Identify which cell holds the provided text, then report its [X, Y] central coordinate. 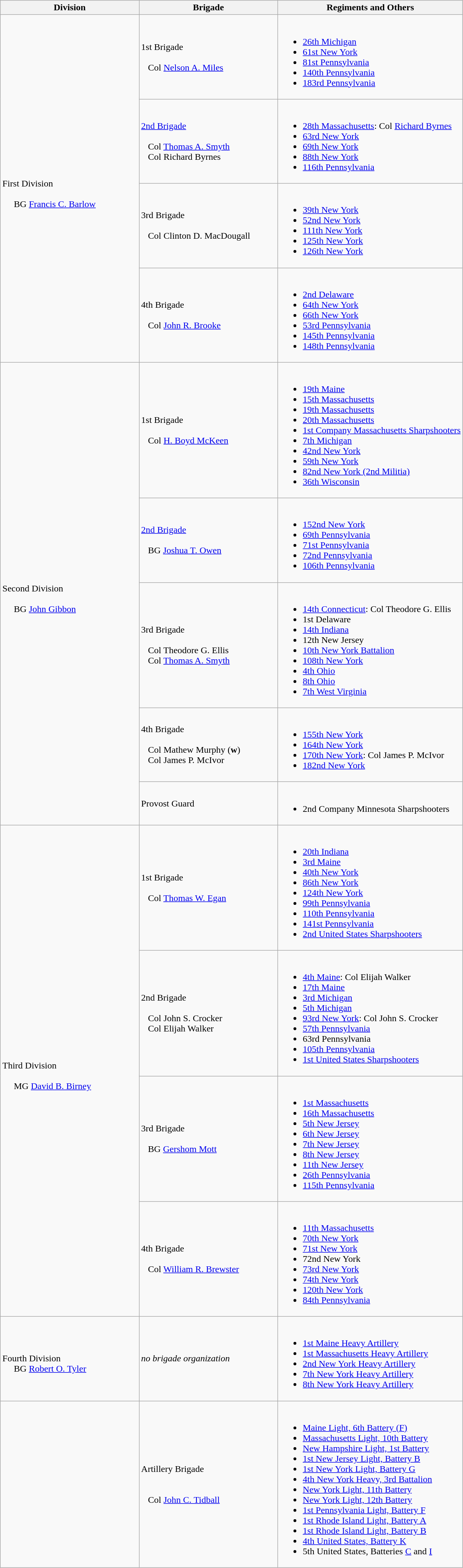
1st Brigade Col Nelson A. Miles [209, 57]
Regiments and Others [370, 8]
3rd Brigade Col Theodore G. Ellis Col Thomas A. Smyth [209, 645]
Fourth Division BG Robert O. Tyler [70, 1359]
Division [70, 8]
Third Division MG David B. Birney [70, 1071]
2nd Brigade Col John S. Crocker Col Elijah Walker [209, 1013]
First Division BG Francis C. Barlow [70, 188]
11th Massachusetts70th New York71st New York72nd New York73rd New York74th New York120th New York84th Pennsylvania [370, 1259]
1st Massachusetts16th Massachusetts5th New Jersey6th New Jersey7th New Jersey8th New Jersey11th New Jersey26th Pennsylvania115th Pennsylvania [370, 1139]
Provost Guard [209, 803]
1st Brigade Col H. Boyd McKeen [209, 430]
152nd New York69th Pennsylvania71st Pennsylvania72nd Pennsylvania106th Pennsylvania [370, 540]
no brigade organization [209, 1359]
Brigade [209, 8]
155th New York164th New York170th New York: Col James P. McIvor182nd New York [370, 745]
2nd Delaware64th New York66th New York53rd Pennsylvania145th Pennsylvania148th Pennsylvania [370, 315]
2nd Brigade Col Thomas A. Smyth Col Richard Byrnes [209, 141]
39th New York52nd New York111th New York125th New York126th New York [370, 226]
Second Division BG John Gibbon [70, 593]
4th Brigade Col Mathew Murphy (w) Col James P. McIvor [209, 745]
3rd Brigade BG Gershom Mott [209, 1139]
20th Indiana3rd Maine40th New York86th New York124th New York99th Pennsylvania110th Pennsylvania141st Pennsylvania2nd United States Sharpshooters [370, 888]
3rd Brigade Col Clinton D. MacDougall [209, 226]
1st Maine Heavy Artillery1st Massachusetts Heavy Artillery2nd New York Heavy Artillery7th New York Heavy Artillery8th New York Heavy Artillery [370, 1359]
28th Massachusetts: Col Richard Byrnes63rd New York69th New York88th New York116th Pennsylvania [370, 141]
4th Brigade Col John R. Brooke [209, 315]
2nd Company Minnesota Sharpshooters [370, 803]
1st Brigade Col Thomas W. Egan [209, 888]
26th Michigan61st New York81st Pennsylvania140th Pennsylvania183rd Pennsylvania [370, 57]
Artillery Brigade Col John C. Tidball [209, 1484]
2nd Brigade BG Joshua T. Owen [209, 540]
4th Brigade Col William R. Brewster [209, 1259]
14th Connecticut: Col Theodore G. Ellis1st Delaware14th Indiana12th New Jersey10th New York Battalion108th New York4th Ohio8th Ohio7th West Virginia [370, 645]
